Search for the cell housing the specified text and yield its (x, y) center coordinate. 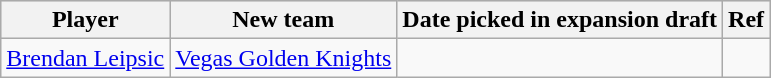
Vegas Golden Knights (284, 58)
New team (284, 20)
Ref (746, 20)
Date picked in expansion draft (560, 20)
Brendan Leipsic (86, 58)
Player (86, 20)
